From the cell containing the given text, extract its center point as [x, y] coordinate. 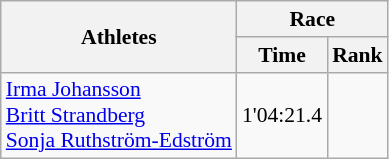
1'04:21.4 [282, 116]
Race [312, 19]
Irma JohanssonBritt StrandbergSonja Ruthström-Edström [119, 116]
Athletes [119, 36]
Time [282, 55]
Rank [358, 55]
